Identify which cell holds the provided text, then report its (X, Y) central coordinate. 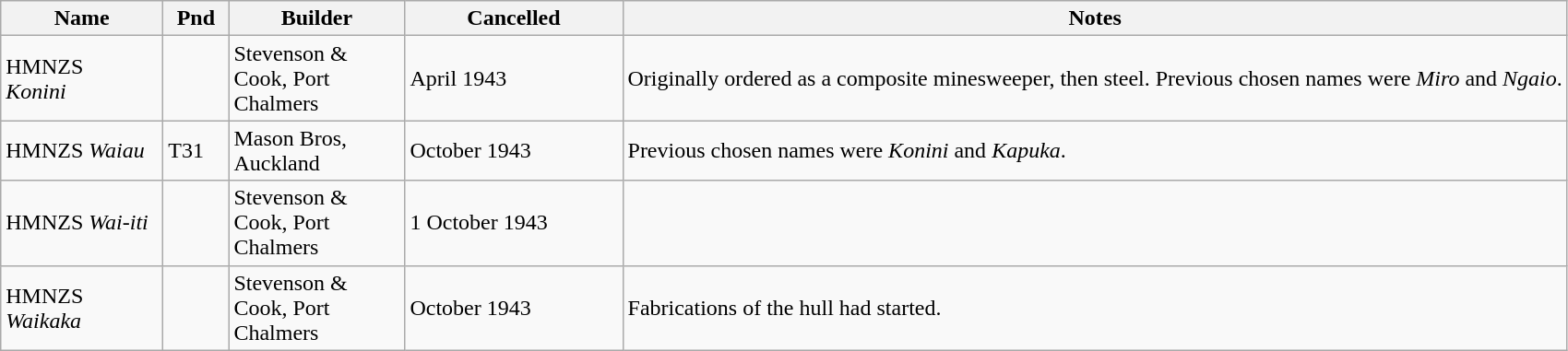
Mason Bros, Auckland (317, 151)
1 October 1943 (514, 223)
T31 (196, 151)
Originally ordered as a composite minesweeper, then steel. Previous chosen names were Miro and Ngaio. (1095, 78)
Previous chosen names were Konini and Kapuka. (1095, 151)
HMNZS Waiau (82, 151)
HMNZS Wai-iti (82, 223)
HMNZS Waikaka (82, 308)
Builder (317, 18)
Fabrications of the hull had started. (1095, 308)
Pnd (196, 18)
Notes (1095, 18)
Cancelled (514, 18)
Name (82, 18)
April 1943 (514, 78)
HMNZSKonini (82, 78)
